Return the [x, y] coordinate for the center point of the cell that contains the specified text.  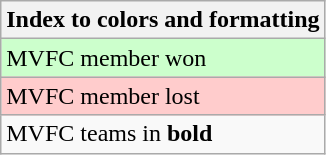
Index to colors and formatting [163, 20]
MVFC member lost [163, 96]
MVFC member won [163, 58]
MVFC teams in bold [163, 134]
